Provide the (x, y) coordinate of the cell's center where the given text is located.  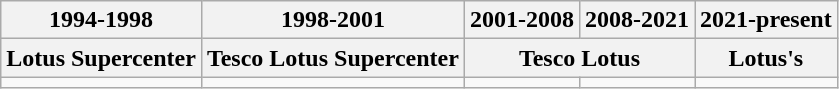
2008-2021 (636, 20)
Lotus's (766, 58)
2021-present (766, 20)
1994-1998 (102, 20)
Tesco Lotus Supercenter (332, 58)
2001-2008 (522, 20)
Tesco Lotus (579, 58)
Lotus Supercenter (102, 58)
1998-2001 (332, 20)
